Search for the cell housing the specified text and yield its (x, y) center coordinate. 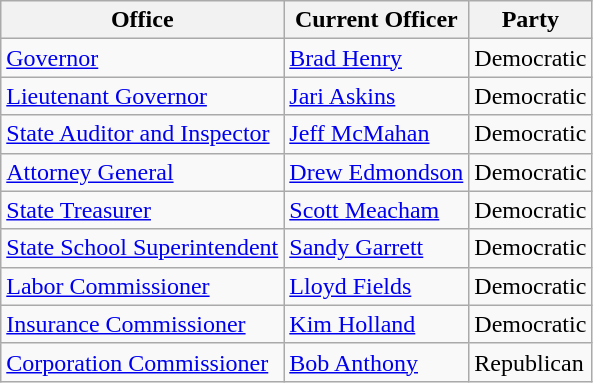
Sandy Garrett (376, 248)
Lieutenant Governor (142, 96)
Jari Askins (376, 96)
Kim Holland (376, 324)
Corporation Commissioner (142, 362)
State Auditor and Inspector (142, 134)
Governor (142, 58)
Lloyd Fields (376, 286)
Republican (530, 362)
Insurance Commissioner (142, 324)
Scott Meacham (376, 210)
Current Officer (376, 20)
State School Superintendent (142, 248)
Drew Edmondson (376, 172)
Brad Henry (376, 58)
Party (530, 20)
Attorney General (142, 172)
Labor Commissioner (142, 286)
State Treasurer (142, 210)
Jeff McMahan (376, 134)
Bob Anthony (376, 362)
Office (142, 20)
